Return [X, Y] of the center of cell containing provided text 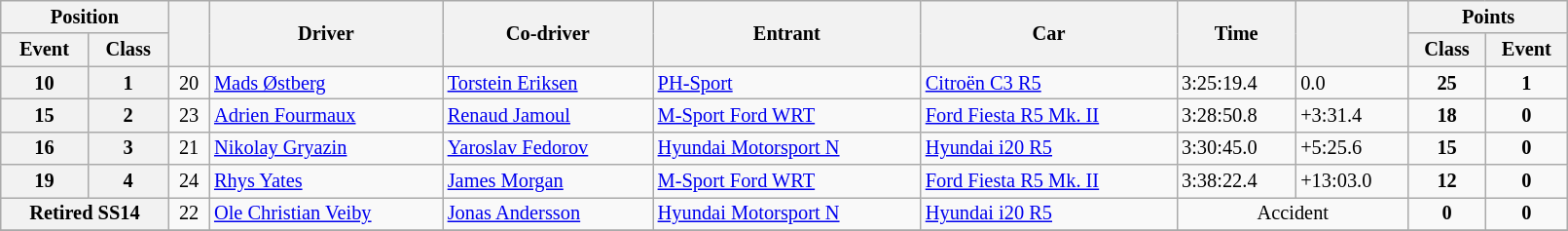
Citroën C3 R5 [1049, 83]
Points [1488, 17]
16 [45, 148]
Renaud Jamoul [548, 115]
Accident [1293, 213]
Position [85, 17]
3:25:19.4 [1236, 83]
23 [189, 115]
3 [128, 148]
Rhys Yates [326, 181]
PH-Sport [786, 83]
19 [45, 181]
0.0 [1352, 83]
Car [1049, 33]
12 [1446, 181]
Co-driver [548, 33]
25 [1446, 83]
James Morgan [548, 181]
24 [189, 181]
Torstein Eriksen [548, 83]
Mads Østberg [326, 83]
3:28:50.8 [1236, 115]
20 [189, 83]
22 [189, 213]
+13:03.0 [1352, 181]
4 [128, 181]
Ole Christian Veiby [326, 213]
3:38:22.4 [1236, 181]
Entrant [786, 33]
+5:25.6 [1352, 148]
21 [189, 148]
Adrien Fourmaux [326, 115]
+3:31.4 [1352, 115]
18 [1446, 115]
3:30:45.0 [1236, 148]
2 [128, 115]
Nikolay Gryazin [326, 148]
Jonas Andersson [548, 213]
Driver [326, 33]
Yaroslav Fedorov [548, 148]
Retired SS14 [85, 213]
Time [1236, 33]
10 [45, 83]
